Extract the (X, Y) coordinate from the center of the cell holding the provided text.  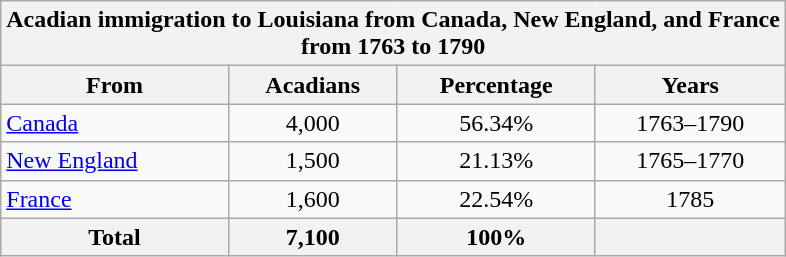
1,600 (312, 199)
Years (690, 85)
New England (114, 161)
Acadians (312, 85)
1785 (690, 199)
56.34% (496, 123)
21.13% (496, 161)
22.54% (496, 199)
1763–1790 (690, 123)
7,100 (312, 237)
France (114, 199)
Acadian immigration to Louisiana from Canada, New England, and France from 1763 to 1790 (394, 34)
1765–1770 (690, 161)
Canada (114, 123)
4,000 (312, 123)
100% (496, 237)
From (114, 85)
1,500 (312, 161)
Percentage (496, 85)
Total (114, 237)
